Find where the given text appears and provide that cell's center as (x, y) coordinate. 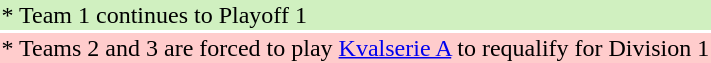
* Teams 2 and 3 are forced to play Kvalserie A to requalify for Division 1 (356, 48)
* Team 1 continues to Playoff 1 (356, 15)
